Capture the cell that displays the provided text and extract its [x, y] central coordinate. 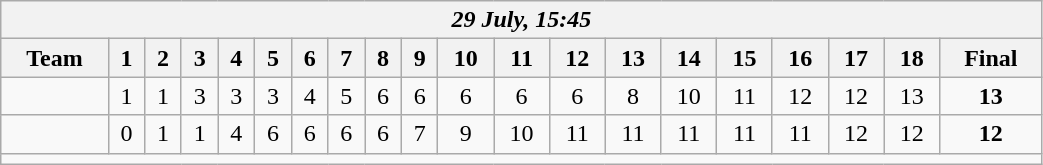
0 [126, 134]
2 [164, 58]
Final [991, 58]
16 [800, 58]
17 [856, 58]
29 July, 15:45 [522, 20]
Team [54, 58]
15 [745, 58]
18 [912, 58]
14 [689, 58]
